Pinpoint the cell where the given text exists, returning its (x, y) midpoint coordinate. 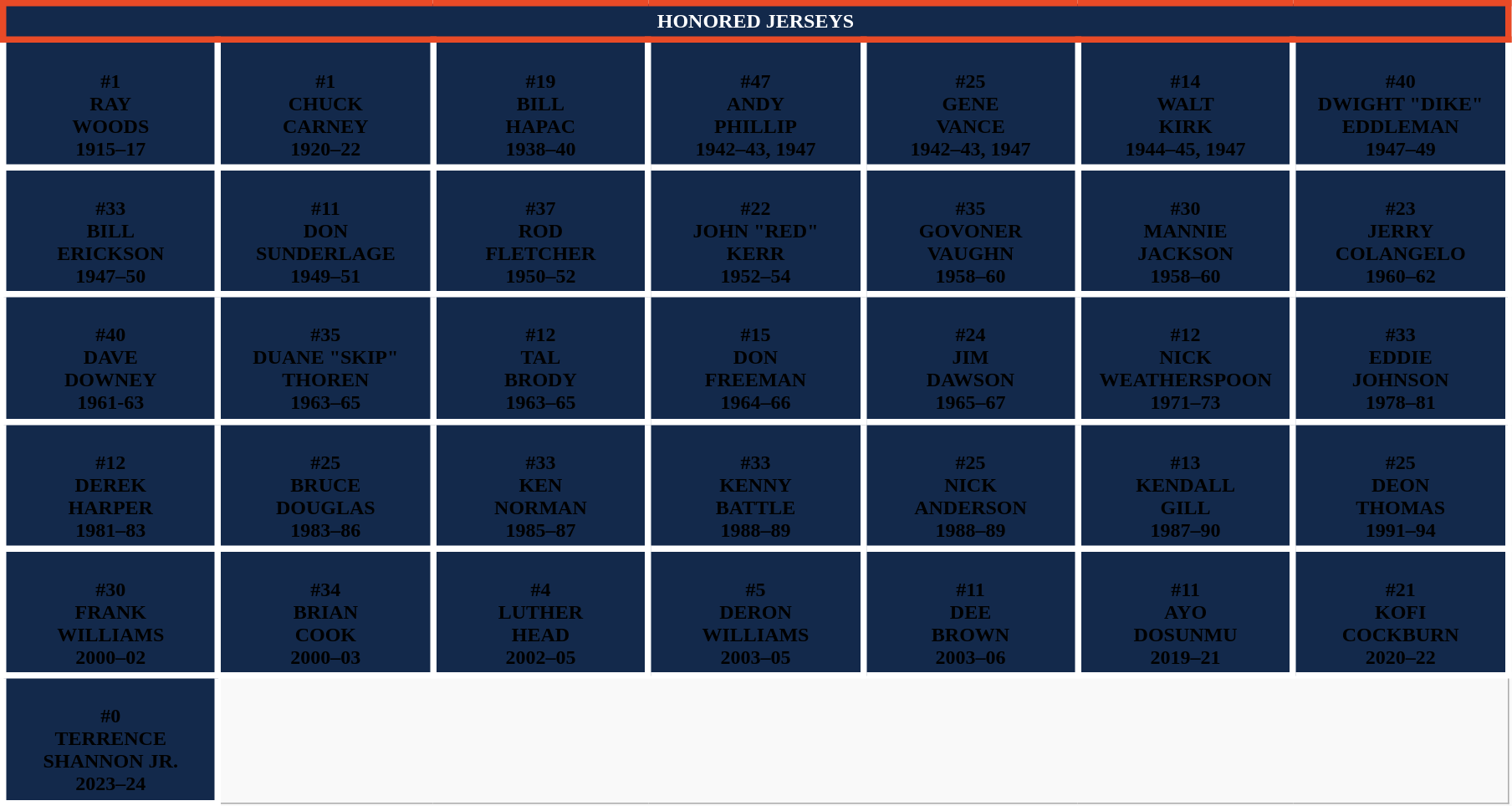
#34 BRIAN COOK 2000–03 (326, 612)
#25 GENE VANCE 1942–43, 1947 (970, 104)
#13 KENDALL GILL 1987–90 (1186, 485)
#30 FRANK WILLIAMS 2000–02 (110, 612)
#30 MANNIE JACKSON 1958–60 (1186, 231)
#21 KOFI COCKBURN 2020–22 (1400, 612)
#40 DAVE DOWNEY 1961-63 (110, 358)
#47 ANDY PHILLIP 1942–43, 1947 (756, 104)
#25 BRUCE DOUGLAS 1983–86 (326, 485)
#33 EDDIE JOHNSON 1978–81 (1400, 358)
#11 AYO DOSUNMU 2019–21 (1186, 612)
#12 TAL BRODY 1963–65 (540, 358)
#35 GOVONER VAUGHN 1958–60 (970, 231)
#11 DON SUNDERLAGE 1949–51 (326, 231)
#19 BILL HAPAC 1938–40 (540, 104)
#1 RAY WOODS 1915–17 (110, 104)
#37 ROD FLETCHER 1950–52 (540, 231)
#22 JOHN "RED" KERR 1952–54 (756, 231)
#4 LUTHER HEAD 2002–05 (540, 612)
#40 DWIGHT "DIKE" EDDLEMAN 1947–49 (1400, 104)
HONORED JERSEYS (756, 22)
#0 TERRENCE SHANNON JR. 2023–24 (110, 739)
#25 NICK ANDERSON 1988–89 (970, 485)
#5 DERON WILLIAMS 2003–05 (756, 612)
#11 DEE BROWN 2003–06 (970, 612)
#25 DEON THOMAS 1991–94 (1400, 485)
#23 JERRY COLANGELO 1960–62 (1400, 231)
#33 KEN NORMAN 1985–87 (540, 485)
#12 NICK WEATHERSPOON 1971–73 (1186, 358)
#35 DUANE "SKIP" THOREN 1963–65 (326, 358)
#14 WALT KIRK 1944–45, 1947 (1186, 104)
#24 JIM DAWSON 1965–67 (970, 358)
#12 DEREK HARPER 1981–83 (110, 485)
#1 CHUCK CARNEY 1920–22 (326, 104)
#33 KENNY BATTLE 1988–89 (756, 485)
#15 DON FREEMAN 1964–66 (756, 358)
#33 BILL ERICKSON 1947–50 (110, 231)
